Pinpoint the cell where the given text exists, returning its [x, y] midpoint coordinate. 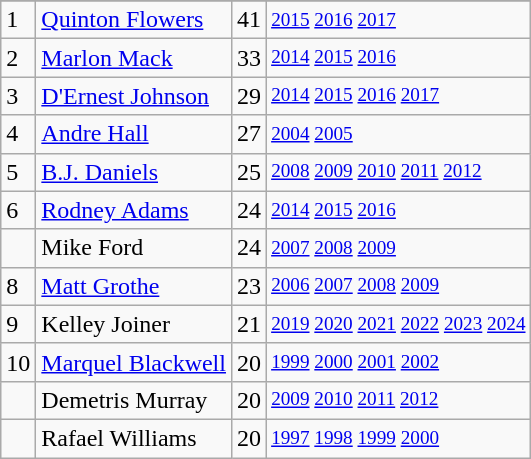
2004 2005 [399, 134]
33 [248, 58]
Andre Hall [134, 134]
41 [248, 20]
2015 2016 2017 [399, 20]
B.J. Daniels [134, 172]
Rafael Williams [134, 438]
21 [248, 324]
1 [18, 20]
4 [18, 134]
Kelley Joiner [134, 324]
3 [18, 96]
2 [18, 58]
5 [18, 172]
Mike Ford [134, 248]
27 [248, 134]
Demetris Murray [134, 400]
2019 2020 2021 2022 2023 2024 [399, 324]
2007 2008 2009 [399, 248]
Quinton Flowers [134, 20]
1999 2000 2001 2002 [399, 362]
2014 2015 2016 2017 [399, 96]
9 [18, 324]
10 [18, 362]
25 [248, 172]
D'Ernest Johnson [134, 96]
Rodney Adams [134, 210]
6 [18, 210]
Marlon Mack [134, 58]
23 [248, 286]
Marquel Blackwell [134, 362]
29 [248, 96]
2008 2009 2010 2011 2012 [399, 172]
2006 2007 2008 2009 [399, 286]
1997 1998 1999 2000 [399, 438]
8 [18, 286]
2009 2010 2011 2012 [399, 400]
Matt Grothe [134, 286]
